Provide the (X, Y) coordinate of the cell's center where the given text is located.  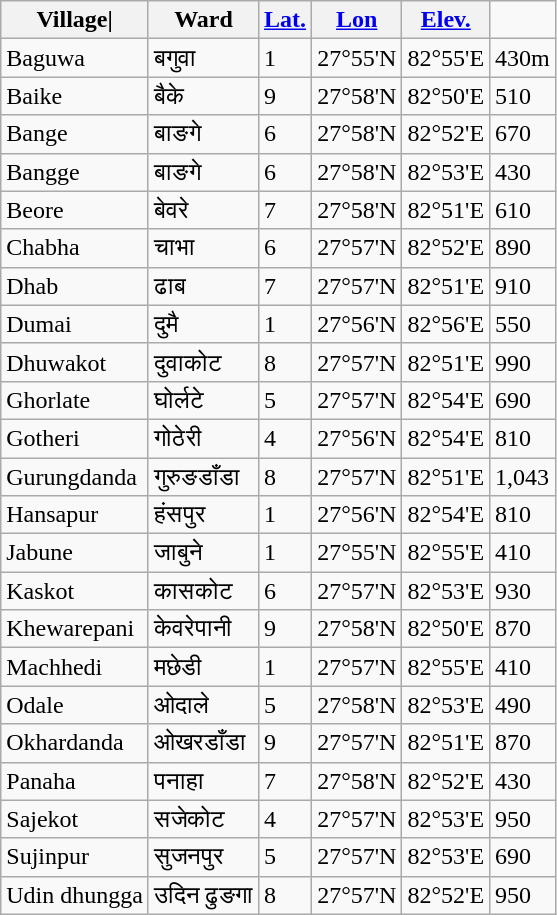
490 (523, 705)
जाबुने (203, 553)
670 (523, 134)
ढाब (203, 286)
दुमै (203, 324)
Jabune (75, 553)
Beore (75, 210)
1,043 (523, 477)
Gotheri (75, 438)
Machhedi (75, 667)
Dumai (75, 324)
Kaskot (75, 591)
Dhuwakot (75, 362)
Gurungdanda (75, 477)
ओदाले (203, 705)
बैके (203, 96)
केवरेपानी (203, 629)
Khewarepani (75, 629)
990 (523, 362)
सजेकोट (203, 819)
Bange (75, 134)
Udin dhungga (75, 895)
चाभा (203, 248)
Sujinpur (75, 857)
550 (523, 324)
पनाहा (203, 781)
Okhardanda (75, 743)
कासकोट (203, 591)
हंसपुर (203, 515)
Ward (203, 20)
610 (523, 210)
Panaha (75, 781)
बगुवा (203, 58)
Lon (357, 20)
मछेडी (203, 667)
910 (523, 286)
Baguwa (75, 58)
430m (523, 58)
Bangge (75, 172)
Chabha (75, 248)
Ghorlate (75, 400)
दुवाकोट (203, 362)
Dhab (75, 286)
उदिन ढुङगा (203, 895)
सुजनपुर (203, 857)
510 (523, 96)
Village| (75, 20)
Baike (75, 96)
गोठेरी (203, 438)
Odale (75, 705)
Elev. (446, 20)
घोर्लटे (203, 400)
Lat. (286, 20)
930 (523, 591)
गुरुङडाँडा (203, 477)
बेवरे (203, 210)
82°56'E (446, 324)
ओखरडाँडा (203, 743)
Sajekot (75, 819)
Hansapur (75, 515)
890 (523, 248)
